For the text-containing cell, return its midpoint in (x, y) coordinate format. 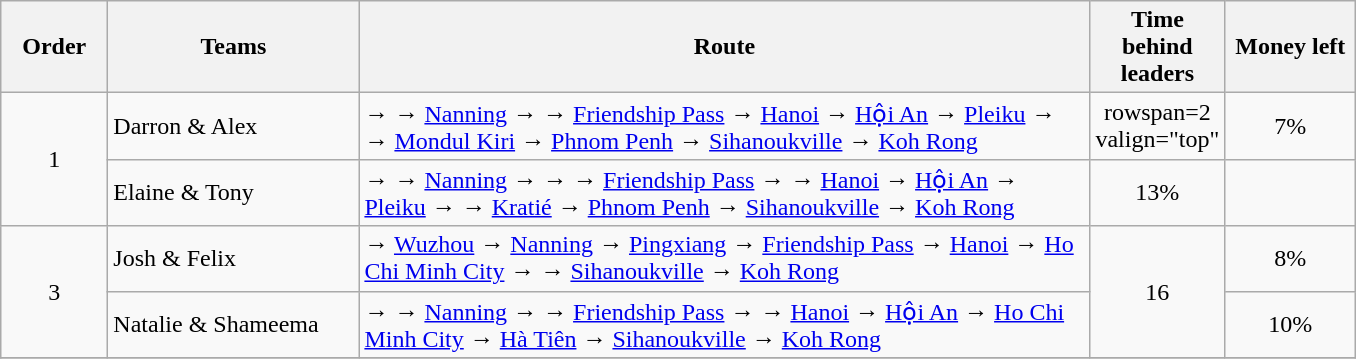
Natalie & Shameema (234, 324)
Order (54, 47)
16 (1158, 292)
1 (54, 160)
Route (724, 47)
Time behind leaders (1158, 47)
→ → Nanning → → Friendship Pass → Hanoi → Hội An → Pleiku → → Mondul Kiri → Phnom Penh → Sihanoukville → Koh Rong (724, 126)
→ Wuzhou → Nanning → Pingxiang → Friendship Pass → Hanoi → Ho Chi Minh City → → Sihanoukville → Koh Rong (724, 258)
→ → Nanning → → → Friendship Pass → → Hanoi → Hội An → Pleiku → → Kratié → Phnom Penh → Sihanoukville → Koh Rong (724, 192)
rowspan=2 valign="top" (1158, 126)
7% (1290, 126)
3 (54, 292)
Money left (1290, 47)
→ → Nanning → → Friendship Pass → → Hanoi → Hội An → Ho Chi Minh City → Hà Tiên → Sihanoukville → Koh Rong (724, 324)
10% (1290, 324)
8% (1290, 258)
Josh & Felix (234, 258)
Darron & Alex (234, 126)
Elaine & Tony (234, 192)
13% (1158, 192)
Teams (234, 47)
